Extract the (x, y) coordinate from the center of the cell holding the provided text.  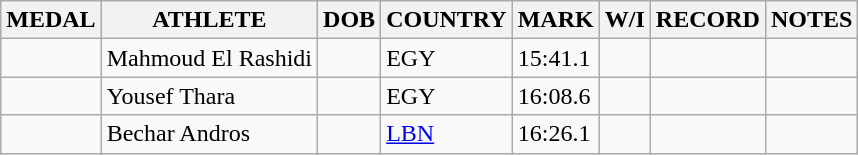
RECORD (708, 20)
Mahmoud El Rashidi (209, 58)
LBN (447, 134)
16:08.6 (556, 96)
ATHLETE (209, 20)
15:41.1 (556, 58)
16:26.1 (556, 134)
MARK (556, 20)
DOB (350, 20)
MEDAL (51, 20)
Yousef Thara (209, 96)
COUNTRY (447, 20)
W/I (624, 20)
NOTES (811, 20)
Bechar Andros (209, 134)
